Return the (X, Y) coordinate for the center point of the cell that contains the specified text.  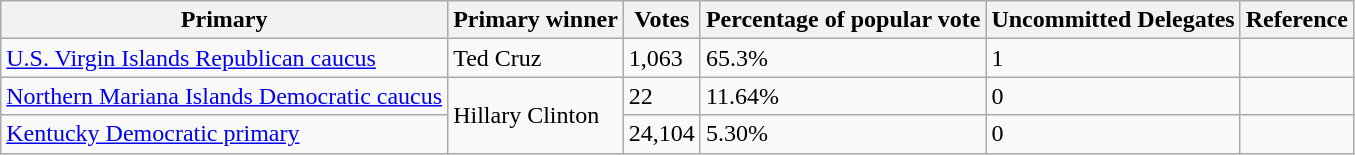
Ted Cruz (536, 58)
Votes (662, 20)
Kentucky Democratic primary (224, 134)
Percentage of popular vote (842, 20)
11.64% (842, 96)
1,063 (662, 58)
U.S. Virgin Islands Republican caucus (224, 58)
Uncommitted Delegates (1113, 20)
65.3% (842, 58)
1 (1113, 58)
22 (662, 96)
Northern Mariana Islands Democratic caucus (224, 96)
24,104 (662, 134)
Primary winner (536, 20)
Hillary Clinton (536, 115)
Reference (1296, 20)
5.30% (842, 134)
Primary (224, 20)
